Output the (X, Y) coordinate of the center of the cell containing the given text.  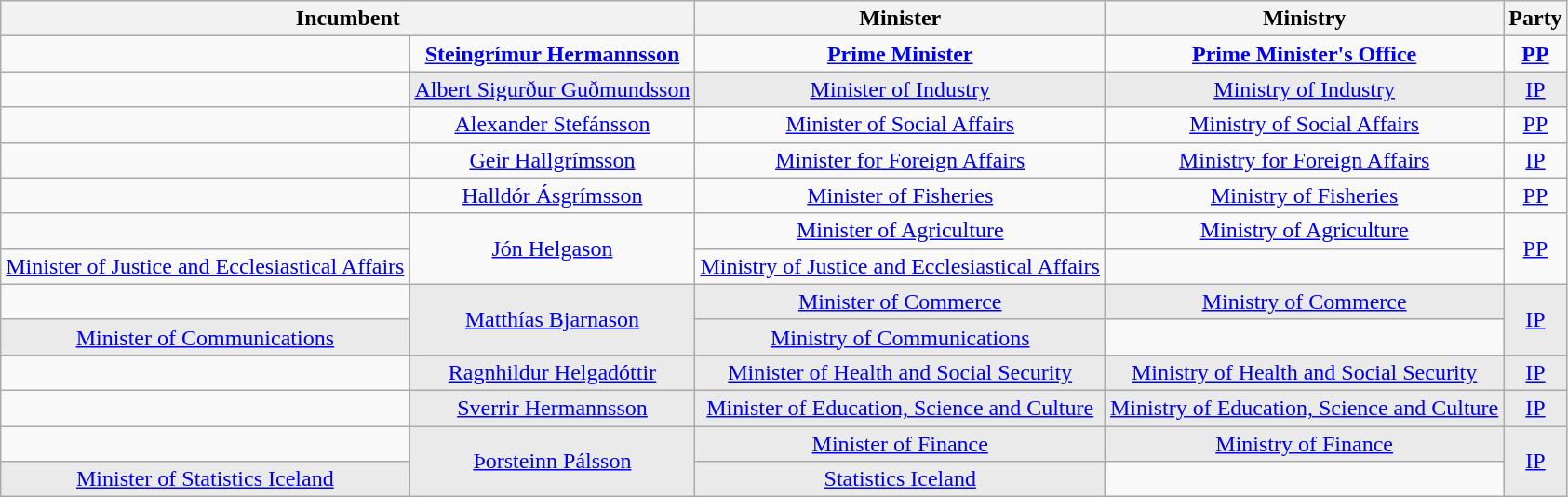
Ministry of Education, Science and Culture (1304, 408)
Ministry of Finance (1304, 444)
Jón Helgason (553, 248)
Minister (901, 19)
Ministry of Industry (1304, 89)
Halldór Ásgrímsson (553, 195)
Minister of Social Affairs (901, 125)
Ministry of Social Affairs (1304, 125)
Matthías Bjarnason (553, 319)
Minister of Fisheries (901, 195)
Prime Minister (901, 54)
Ministry of Communications (901, 337)
Ministry of Health and Social Security (1304, 372)
Prime Minister's Office (1304, 54)
Alexander Stefánsson (553, 125)
Geir Hallgrímsson (553, 160)
Minister of Commerce (901, 302)
Party (1535, 19)
Minister for Foreign Affairs (901, 160)
Ministry for Foreign Affairs (1304, 160)
Minister of Education, Science and Culture (901, 408)
Ministry of Agriculture (1304, 231)
Ministry of Fisheries (1304, 195)
Minister of Communications (205, 337)
Sverrir Hermannsson (553, 408)
Statistics Iceland (901, 479)
Þorsteinn Pálsson (553, 462)
Incumbent (348, 19)
Albert Sigurður Guðmundsson (553, 89)
Minister of Statistics Iceland (205, 479)
Minister of Health and Social Security (901, 372)
Minister of Justice and Ecclesiastical Affairs (205, 266)
Minister of Finance (901, 444)
Ministry of Commerce (1304, 302)
Minister of Industry (901, 89)
Ragnhildur Helgadóttir (553, 372)
Minister of Agriculture (901, 231)
Ministry of Justice and Ecclesiastical Affairs (901, 266)
Steingrímur Hermannsson (553, 54)
Ministry (1304, 19)
